Capture the cell that displays the provided text and extract its (X, Y) central coordinate. 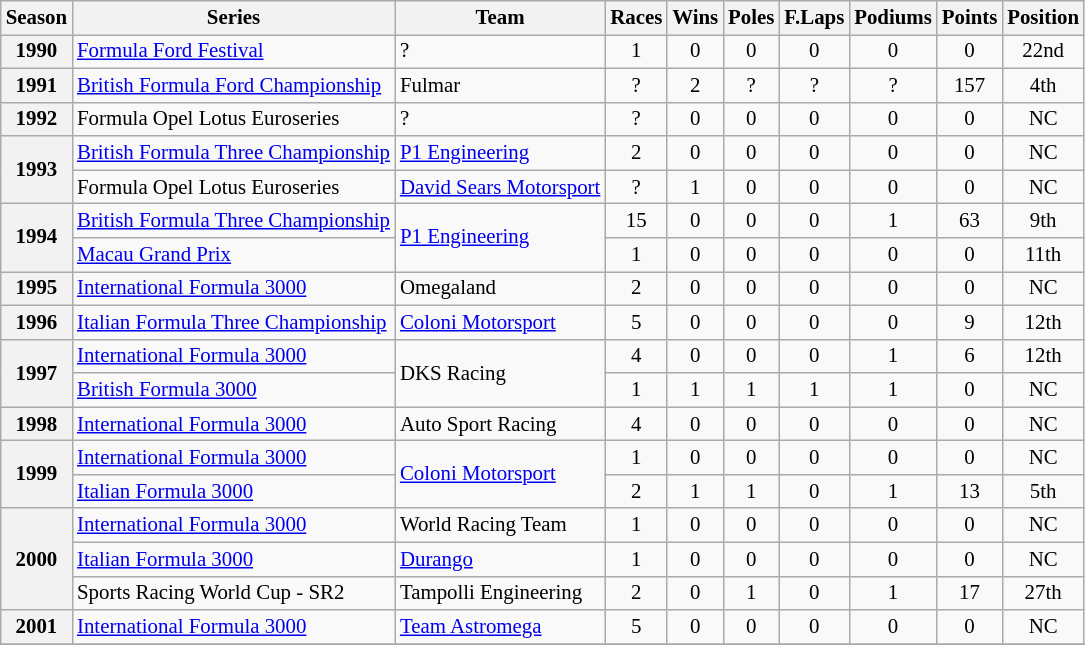
Omegaland (500, 288)
F.Laps (814, 18)
1996 (36, 322)
2001 (36, 627)
Sports Racing World Cup - SR2 (234, 593)
15 (636, 221)
13 (970, 491)
Fulmar (500, 85)
Season (36, 18)
Durango (500, 559)
Points (970, 18)
1999 (36, 475)
Wins (695, 18)
2000 (36, 559)
DKS Racing (500, 373)
British Formula 3000 (234, 390)
World Racing Team (500, 525)
157 (970, 85)
Italian Formula Three Championship (234, 322)
Team (500, 18)
1993 (36, 170)
Team Astromega (500, 627)
1990 (36, 51)
Auto Sport Racing (500, 424)
1992 (36, 119)
Podiums (893, 18)
Macau Grand Prix (234, 255)
63 (970, 221)
22nd (1043, 51)
Poles (751, 18)
1997 (36, 373)
4th (1043, 85)
1998 (36, 424)
Races (636, 18)
11th (1043, 255)
27th (1043, 593)
British Formula Ford Championship (234, 85)
Tampolli Engineering (500, 593)
Formula Ford Festival (234, 51)
1995 (36, 288)
17 (970, 593)
1991 (36, 85)
David Sears Motorsport (500, 187)
5th (1043, 491)
9 (970, 322)
1994 (36, 238)
6 (970, 356)
Series (234, 18)
Position (1043, 18)
9th (1043, 221)
